Output the [x, y] coordinate of the center of the cell containing the given text.  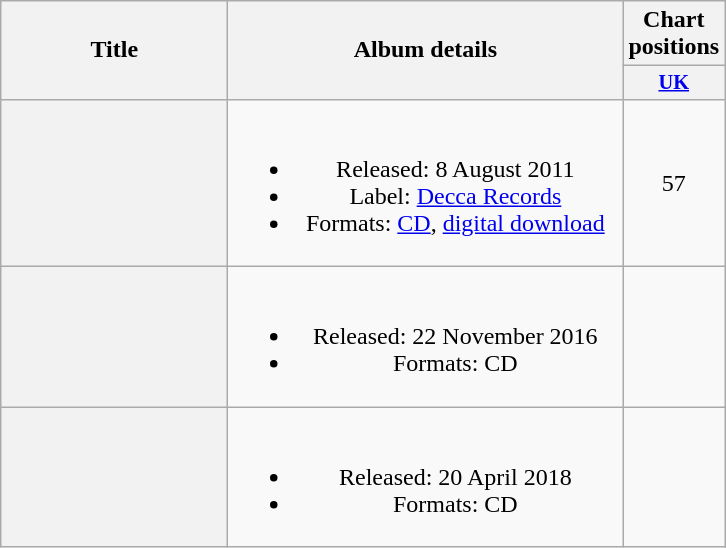
Released: 22 November 2016Formats: CD [426, 337]
Chart positions [674, 34]
Title [114, 50]
Released: 8 August 2011Label: Decca RecordsFormats: CD, digital download [426, 182]
UK [674, 83]
57 [674, 182]
Album details [426, 50]
Released: 20 April 2018Formats: CD [426, 477]
